Locate the cell with the specified text and output its (x, y) center coordinate. 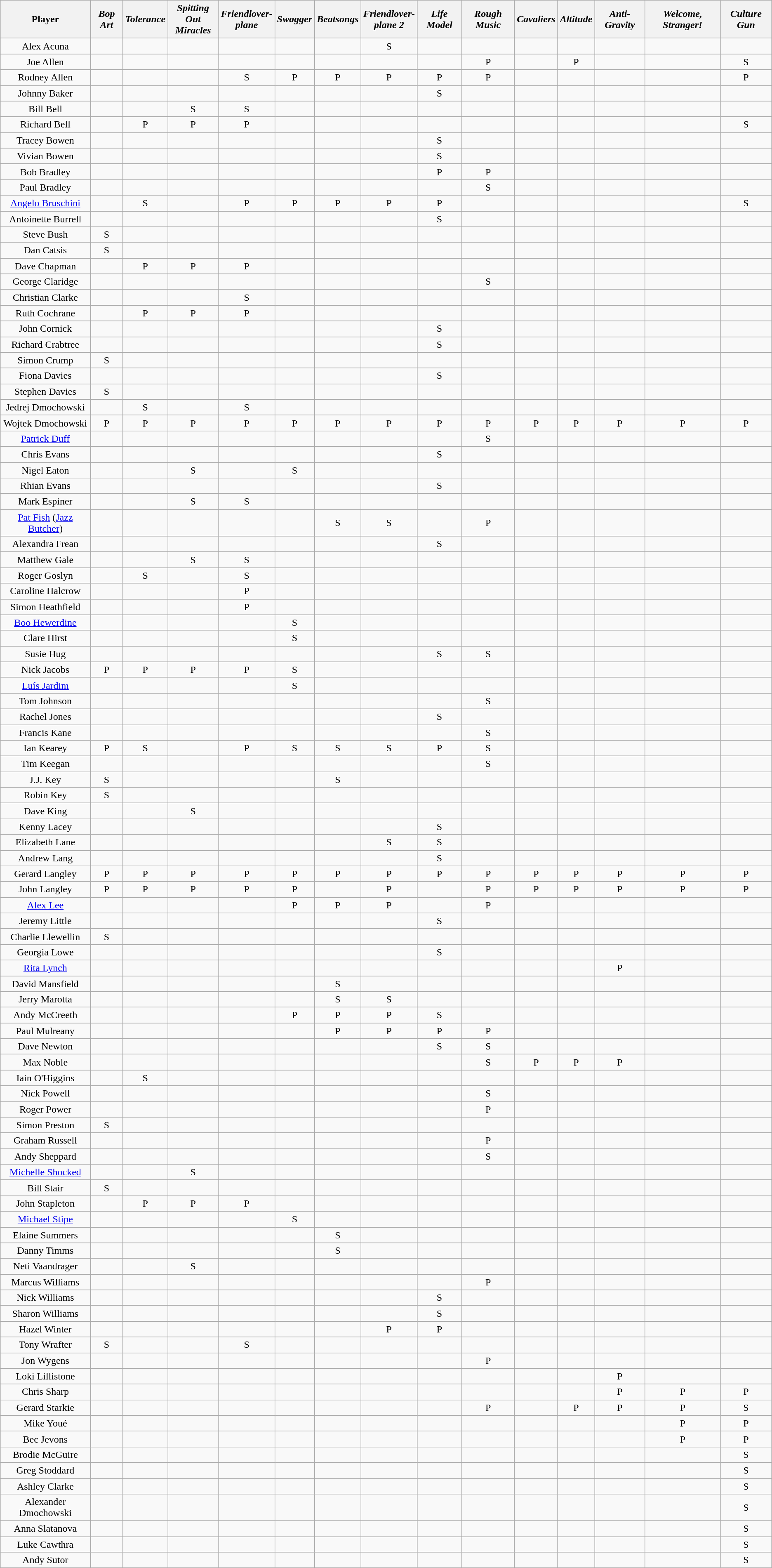
Michael Stipe (45, 1219)
Bill Bell (45, 109)
Friendlover-plane (247, 19)
Patrick Duff (45, 439)
Tony Wrafter (45, 1345)
Spitting OutMiracles (193, 19)
Rachel Jones (45, 717)
Bill Stair (45, 1188)
Hazel Winter (45, 1329)
Boo Hewerdine (45, 622)
Mark Espiner (45, 502)
Michelle Shocked (45, 1172)
Ashley Clarke (45, 1486)
Jon Wygens (45, 1361)
Jerry Marotta (45, 1000)
Luís Jardim (45, 685)
Andy Sutor (45, 1560)
Loki Lillistone (45, 1376)
Joe Allen (45, 62)
Alexander Dmochowski (45, 1507)
Andy Sheppard (45, 1156)
Dave Newton (45, 1047)
Greg Stoddard (45, 1470)
Dave King (45, 811)
Mike Youé (45, 1423)
Gerard Starkie (45, 1408)
Fiona Davies (45, 376)
Angelo Bruschini (45, 203)
Clare Hirst (45, 638)
Tom Johnson (45, 701)
Susie Hug (45, 654)
Chris Evans (45, 454)
Richard Crabtree (45, 344)
Kenny Lacey (45, 827)
Bec Jevons (45, 1439)
John Cornick (45, 329)
John Stapleton (45, 1203)
Max Noble (45, 1062)
Georgia Lowe (45, 952)
Wojtek Dmochowski (45, 423)
Johnny Baker (45, 93)
Simon Preston (45, 1125)
Christian Clarke (45, 297)
Elaine Summers (45, 1235)
Stephen Davies (45, 391)
Nick Williams (45, 1298)
Graham Russell (45, 1141)
Paul Bradley (45, 187)
Robin Key (45, 795)
Roger Goslyn (45, 575)
Bob Bradley (45, 172)
Vivian Bowen (45, 156)
Andy McCreeth (45, 1015)
Friendlover-plane 2 (389, 19)
Nick Powell (45, 1094)
Nick Jacobs (45, 670)
Tim Keegan (45, 764)
Caroline Halcrow (45, 591)
Roger Power (45, 1109)
Richard Bell (45, 125)
Danny Timms (45, 1251)
Alex Lee (45, 905)
Anna Slatanova (45, 1529)
Paul Mulreany (45, 1031)
Ruth Cochrane (45, 313)
George Claridge (45, 282)
Rough Music (488, 19)
Tolerance (145, 19)
Dan Catsis (45, 250)
Neti Vaandrager (45, 1266)
Iain O'Higgins (45, 1078)
Elizabeth Lane (45, 842)
Rodney Allen (45, 78)
Life Model (439, 19)
Swagger (294, 19)
Antoinette Burrell (45, 219)
Rita Lynch (45, 968)
Matthew Gale (45, 560)
Sharon Williams (45, 1313)
Culture Gun (746, 19)
David Mansfield (45, 984)
Gerard Langley (45, 874)
Jeremy Little (45, 921)
Francis Kane (45, 732)
Marcus Williams (45, 1282)
Ian Kearey (45, 748)
Tracey Bowen (45, 140)
Dave Chapman (45, 266)
Jedrej Dmochowski (45, 407)
Andrew Lang (45, 858)
Beatsongs (338, 19)
Pat Fish (Jazz Butcher) (45, 523)
Simon Heathfield (45, 607)
Alex Acuna (45, 46)
Alexandra Frean (45, 544)
John Langley (45, 889)
Nigel Eaton (45, 470)
J.J. Key (45, 780)
Altitude (576, 19)
Rhian Evans (45, 486)
Anti-Gravity (620, 19)
Player (45, 19)
Cavaliers (536, 19)
Chris Sharp (45, 1392)
Brodie McGuire (45, 1455)
Charlie Llewellin (45, 936)
Steve Bush (45, 235)
Luke Cawthra (45, 1544)
Welcome, Stranger! (683, 19)
Simon Crump (45, 360)
Bop Art (106, 19)
